Output the (X, Y) coordinate of the center of the cell containing the given text.  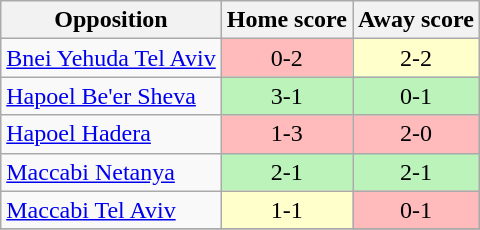
Hapoel Hadera (111, 134)
2-0 (416, 134)
Bnei Yehuda Tel Aviv (111, 58)
Away score (416, 20)
Maccabi Netanya (111, 172)
Home score (286, 20)
Opposition (111, 20)
1-1 (286, 210)
0-2 (286, 58)
1-3 (286, 134)
Hapoel Be'er Sheva (111, 96)
Maccabi Tel Aviv (111, 210)
2-2 (416, 58)
3-1 (286, 96)
